Extract the [X, Y] coordinate from the center of the cell holding the provided text.  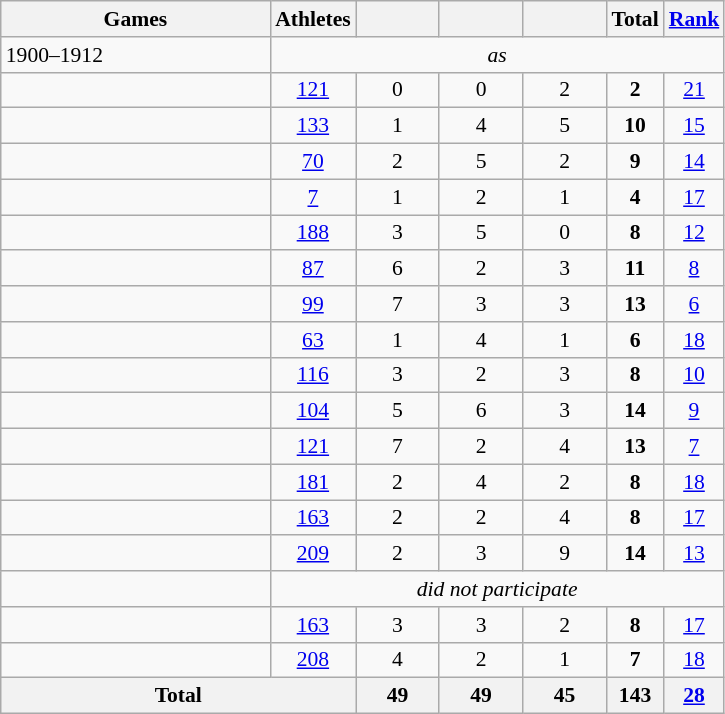
11 [634, 269]
21 [694, 90]
188 [313, 233]
as [497, 55]
208 [313, 660]
12 [694, 233]
Athletes [313, 19]
116 [313, 375]
28 [694, 696]
did not participate [497, 589]
15 [694, 126]
70 [313, 162]
143 [634, 696]
Games [136, 19]
181 [313, 482]
209 [313, 554]
1900–1912 [136, 55]
45 [565, 696]
133 [313, 126]
104 [313, 411]
63 [313, 340]
87 [313, 269]
Rank [694, 19]
99 [313, 304]
